For the text-containing cell, return its midpoint in (X, Y) coordinate format. 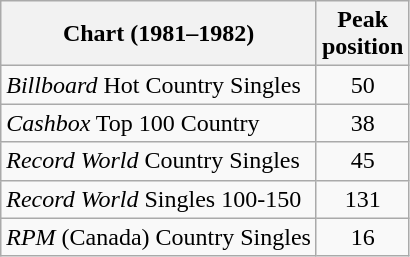
Record World Singles 100-150 (159, 199)
Cashbox Top 100 Country (159, 123)
45 (362, 161)
16 (362, 237)
Billboard Hot Country Singles (159, 85)
50 (362, 85)
38 (362, 123)
Chart (1981–1982) (159, 34)
131 (362, 199)
RPM (Canada) Country Singles (159, 237)
Peakposition (362, 34)
Record World Country Singles (159, 161)
